Detect which cell encompasses the target text, then output its (x, y) center coordinate. 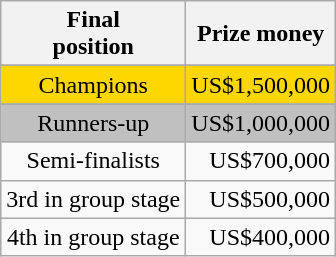
3rd in group stage (94, 199)
US$400,000 (261, 237)
Semi-finalists (94, 161)
US$500,000 (261, 199)
4th in group stage (94, 237)
US$1,500,000 (261, 85)
Runners-up (94, 123)
Prize money (261, 34)
US$1,000,000 (261, 123)
US$700,000 (261, 161)
Finalposition (94, 34)
Champions (94, 85)
